Find where the given text appears and provide that cell's center as [X, Y] coordinate. 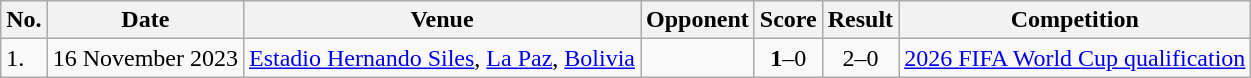
Opponent [698, 20]
No. [24, 20]
Score [788, 20]
Estadio Hernando Siles, La Paz, Bolivia [442, 58]
Venue [442, 20]
2–0 [860, 58]
Date [145, 20]
1–0 [788, 58]
16 November 2023 [145, 58]
Competition [1075, 20]
2026 FIFA World Cup qualification [1075, 58]
1. [24, 58]
Result [860, 20]
